Scan for the cell matching the given text and deliver its (X, Y) coordinate at center. 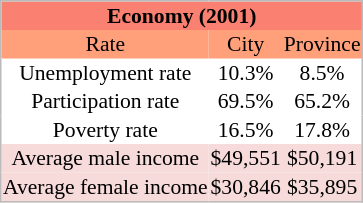
$50,191 (322, 158)
$35,895 (322, 186)
8.5% (322, 72)
10.3% (246, 72)
$49,551 (246, 158)
16.5% (246, 130)
65.2% (322, 101)
Rate (105, 44)
Average female income (105, 186)
Poverty rate (105, 130)
69.5% (246, 101)
17.8% (322, 130)
City (246, 44)
Economy (2001) (182, 16)
$30,846 (246, 186)
Unemployment rate (105, 72)
Average male income (105, 158)
Participation rate (105, 101)
Province (322, 44)
